Extract the [X, Y] coordinate from the center of the cell holding the provided text.  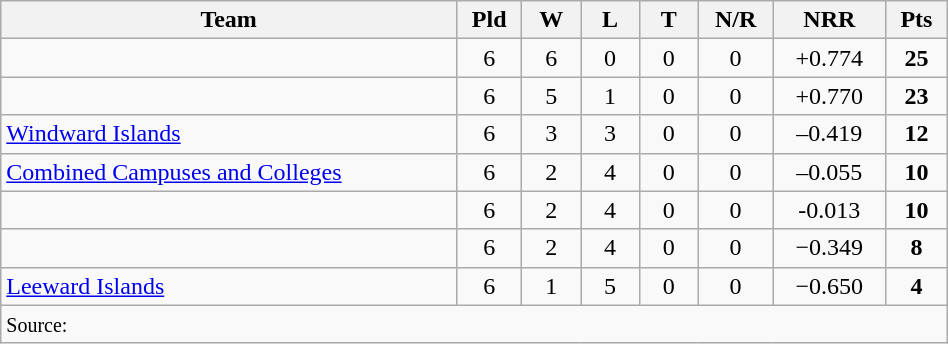
–0.055 [829, 172]
8 [917, 248]
Windward Islands [229, 134]
Source: [474, 324]
25 [917, 58]
+0.774 [829, 58]
NRR [829, 20]
12 [917, 134]
23 [917, 96]
–0.419 [829, 134]
−0.349 [829, 248]
+0.770 [829, 96]
Pts [917, 20]
Team [229, 20]
-0.013 [829, 210]
T [668, 20]
Leeward Islands [229, 286]
N/R [736, 20]
L [610, 20]
W [552, 20]
Combined Campuses and Colleges [229, 172]
Pld [488, 20]
−0.650 [829, 286]
